Output the [X, Y] coordinate of the center of the cell containing the given text.  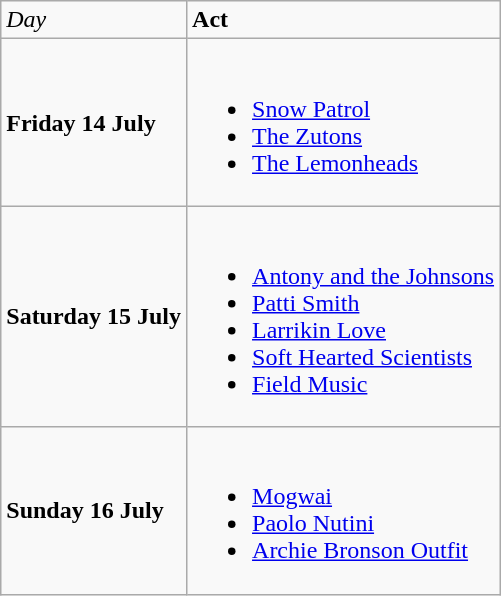
Sunday 16 July [94, 510]
Act [344, 20]
Antony and the JohnsonsPatti SmithLarrikin LoveSoft Hearted ScientistsField Music [344, 316]
Friday 14 July [94, 122]
Day [94, 20]
Snow PatrolThe ZutonsThe Lemonheads [344, 122]
MogwaiPaolo NutiniArchie Bronson Outfit [344, 510]
Saturday 15 July [94, 316]
